Detect which cell encompasses the target text, then output its (X, Y) center coordinate. 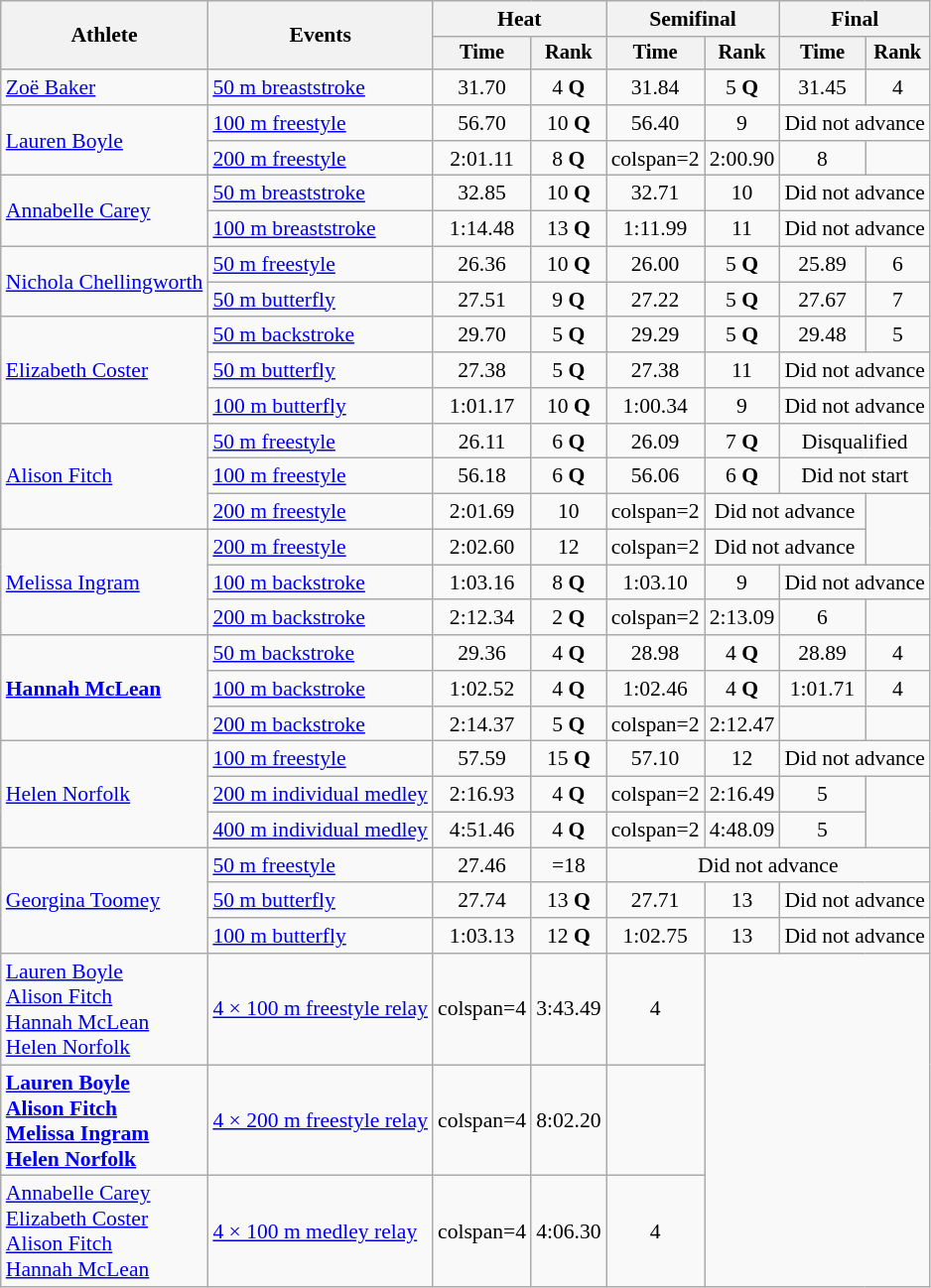
32.71 (655, 193)
4:48.09 (742, 831)
4 × 100 m freestyle relay (320, 1009)
2:00.90 (742, 159)
Elizabeth Coster (105, 371)
1:14.48 (482, 229)
1:01.71 (822, 689)
26.09 (655, 442)
56.70 (482, 123)
Events (320, 36)
Lauren Boyle (105, 141)
25.89 (822, 265)
2:02.60 (482, 548)
27.46 (482, 865)
57.10 (655, 759)
26.00 (655, 265)
200 m individual medley (320, 795)
1:01.17 (482, 406)
27.51 (482, 300)
28.98 (655, 653)
1:11.99 (655, 229)
=18 (568, 865)
2 Q (568, 618)
31.45 (822, 87)
9 Q (568, 300)
4 × 100 m medley relay (320, 1231)
4:51.46 (482, 831)
27.71 (655, 901)
29.29 (655, 335)
7 (897, 300)
8 (822, 159)
29.36 (482, 653)
2:12.34 (482, 618)
31.84 (655, 87)
2:13.09 (742, 618)
1:02.46 (655, 689)
3:43.49 (568, 1009)
1:02.52 (482, 689)
1:03.10 (655, 582)
Final (855, 19)
26.36 (482, 265)
4 × 200 m freestyle relay (320, 1120)
1:02.75 (655, 936)
Athlete (105, 36)
2:01.11 (482, 159)
56.18 (482, 476)
1:03.13 (482, 936)
Disqualified (855, 442)
Semifinal (693, 19)
Hannah McLean (105, 689)
Lauren BoyleAlison FitchMelissa IngramHelen Norfolk (105, 1120)
Melissa Ingram (105, 583)
15 Q (568, 759)
56.06 (655, 476)
29.48 (822, 335)
2:14.37 (482, 724)
27.67 (822, 300)
Annabelle Carey (105, 210)
2:16.93 (482, 795)
Georgina Toomey (105, 901)
Heat (520, 19)
12 Q (568, 936)
32.85 (482, 193)
27.22 (655, 300)
Annabelle CareyElizabeth CosterAlison FitchHannah McLean (105, 1231)
100 m breaststroke (320, 229)
Did not start (855, 476)
2:01.69 (482, 512)
29.70 (482, 335)
Zoë Baker (105, 87)
27.74 (482, 901)
2:12.47 (742, 724)
Alison Fitch (105, 476)
8:02.20 (568, 1120)
400 m individual medley (320, 831)
1:03.16 (482, 582)
2:16.49 (742, 795)
Nichola Chellingworth (105, 282)
26.11 (482, 442)
28.89 (822, 653)
Lauren BoyleAlison FitchHannah McLeanHelen Norfolk (105, 1009)
Helen Norfolk (105, 794)
56.40 (655, 123)
4:06.30 (568, 1231)
1:00.34 (655, 406)
57.59 (482, 759)
31.70 (482, 87)
7 Q (742, 442)
